Extract the [x, y] coordinate from the center of the cell holding the provided text.  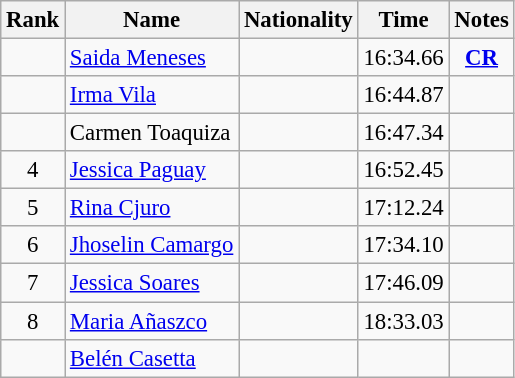
16:44.87 [404, 95]
CR [482, 58]
18:33.03 [404, 321]
5 [33, 208]
Saida Meneses [152, 58]
7 [33, 283]
16:34.66 [404, 58]
17:34.10 [404, 245]
Jhoselin Camargo [152, 245]
16:47.34 [404, 133]
4 [33, 170]
Time [404, 20]
Jessica Paguay [152, 170]
Name [152, 20]
17:46.09 [404, 283]
Belén Casetta [152, 358]
16:52.45 [404, 170]
Rina Cjuro [152, 208]
Carmen Toaquiza [152, 133]
Irma Vila [152, 95]
6 [33, 245]
Jessica Soares [152, 283]
Notes [482, 20]
17:12.24 [404, 208]
Maria Añaszco [152, 321]
Rank [33, 20]
Nationality [298, 20]
8 [33, 321]
